Extract the (x, y) coordinate from the center of the cell holding the provided text.  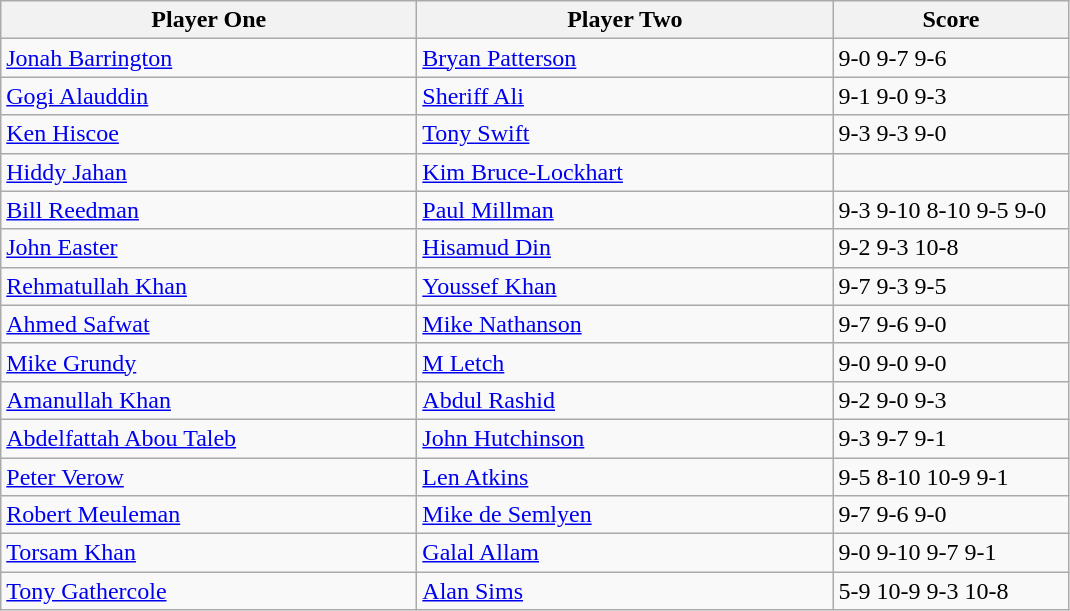
Paul Millman (625, 210)
Mike de Semlyen (625, 515)
Robert Meuleman (209, 515)
Amanullah Khan (209, 400)
Torsam Khan (209, 553)
Kim Bruce-Lockhart (625, 172)
9-2 9-0 9-3 (951, 400)
Jonah Barrington (209, 58)
Gogi Alauddin (209, 96)
9-3 9-7 9-1 (951, 438)
9-5 8-10 10-9 9-1 (951, 477)
Hisamud Din (625, 248)
John Hutchinson (625, 438)
Youssef Khan (625, 286)
Abdul Rashid (625, 400)
Galal Allam (625, 553)
9-3 9-3 9-0 (951, 134)
9-0 9-7 9-6 (951, 58)
9-0 9-0 9-0 (951, 362)
Abdelfattah Abou Taleb (209, 438)
John Easter (209, 248)
9-3 9-10 8-10 9-5 9-0 (951, 210)
Peter Verow (209, 477)
Player One (209, 20)
Score (951, 20)
Tony Gathercole (209, 591)
9-2 9-3 10-8 (951, 248)
9-0 9-10 9-7 9-1 (951, 553)
Ken Hiscoe (209, 134)
Player Two (625, 20)
Hiddy Jahan (209, 172)
5-9 10-9 9-3 10-8 (951, 591)
Mike Grundy (209, 362)
9-1 9-0 9-3 (951, 96)
Alan Sims (625, 591)
Tony Swift (625, 134)
Bill Reedman (209, 210)
Ahmed Safwat (209, 324)
M Letch (625, 362)
9-7 9-3 9-5 (951, 286)
Sheriff Ali (625, 96)
Rehmatullah Khan (209, 286)
Bryan Patterson (625, 58)
Mike Nathanson (625, 324)
Len Atkins (625, 477)
